Return the [X, Y] coordinate for the center point of the cell that contains the specified text.  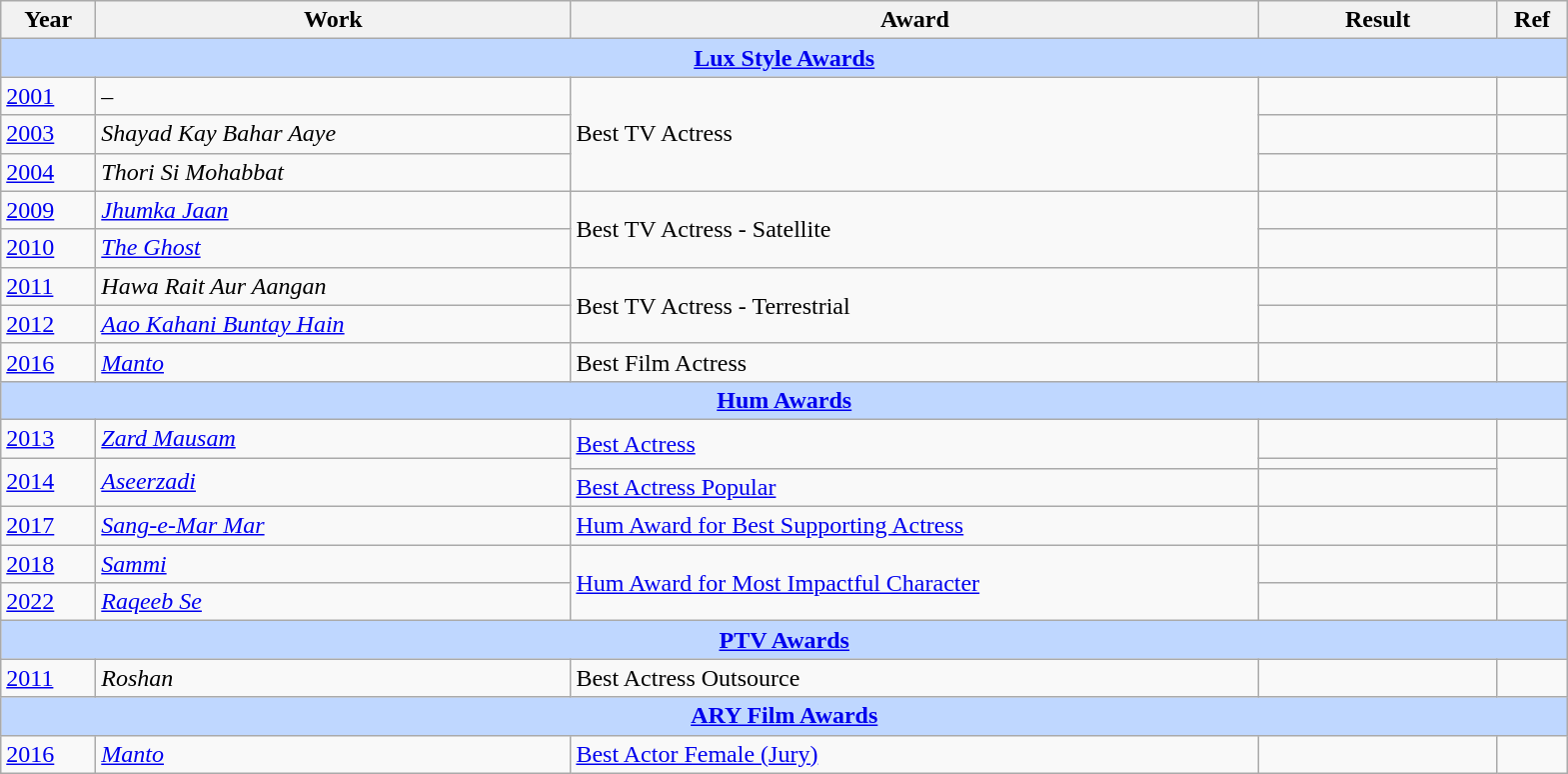
Year [48, 20]
Best Actress Popular [915, 488]
Raqeeb Se [334, 602]
Sammi [334, 564]
Aao Kahani Buntay Hain [334, 324]
Best TV Actress - Satellite [915, 229]
Best Actor Female (Jury) [915, 754]
Aseerzadi [334, 482]
2017 [48, 526]
Lux Style Awards [784, 58]
Shayad Kay Bahar Aaye [334, 134]
2009 [48, 210]
ARY Film Awards [784, 716]
2001 [48, 96]
2003 [48, 134]
2018 [48, 564]
2013 [48, 438]
2010 [48, 248]
– [334, 96]
Hum Award for Best Supporting Actress [915, 526]
Hum Awards [784, 400]
Hawa Rait Aur Aangan [334, 286]
2012 [48, 324]
2004 [48, 172]
2022 [48, 602]
Best Film Actress [915, 362]
Jhumka Jaan [334, 210]
Thori Si Mohabbat [334, 172]
Award [915, 20]
Best TV Actress - Terrestrial [915, 305]
The Ghost [334, 248]
Zard Mausam [334, 438]
Work [334, 20]
Best Actress [915, 444]
Roshan [334, 678]
Sang-e-Mar Mar [334, 526]
2014 [48, 482]
PTV Awards [784, 640]
Ref [1531, 20]
Hum Award for Most Impactful Character [915, 583]
Result [1378, 20]
Best Actress Outsource [915, 678]
Best TV Actress [915, 134]
